Locate the cell with the specified text and output its (x, y) center coordinate. 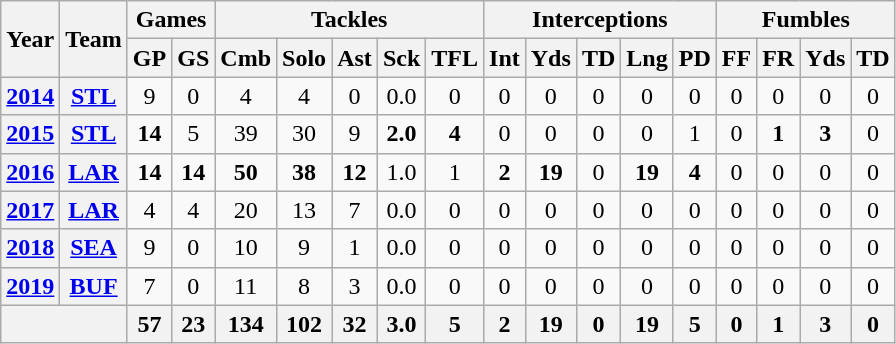
Games (170, 20)
20 (246, 210)
102 (304, 324)
39 (246, 134)
2016 (30, 172)
2019 (30, 286)
SEA (94, 248)
GS (194, 58)
2014 (30, 96)
13 (304, 210)
BUF (94, 286)
8 (304, 286)
Cmb (246, 58)
TFL (455, 58)
Sck (401, 58)
2017 (30, 210)
1.0 (401, 172)
Solo (304, 58)
PD (694, 58)
57 (149, 324)
Lng (647, 58)
3.0 (401, 324)
Year (30, 39)
32 (355, 324)
Ast (355, 58)
2018 (30, 248)
FR (778, 58)
38 (304, 172)
23 (194, 324)
11 (246, 286)
2015 (30, 134)
134 (246, 324)
Tackles (350, 20)
Int (505, 58)
FF (736, 58)
2.0 (401, 134)
50 (246, 172)
GP (149, 58)
Interceptions (600, 20)
Fumbles (806, 20)
Team (94, 39)
10 (246, 248)
12 (355, 172)
30 (304, 134)
